For the text-containing cell, return its midpoint in (x, y) coordinate format. 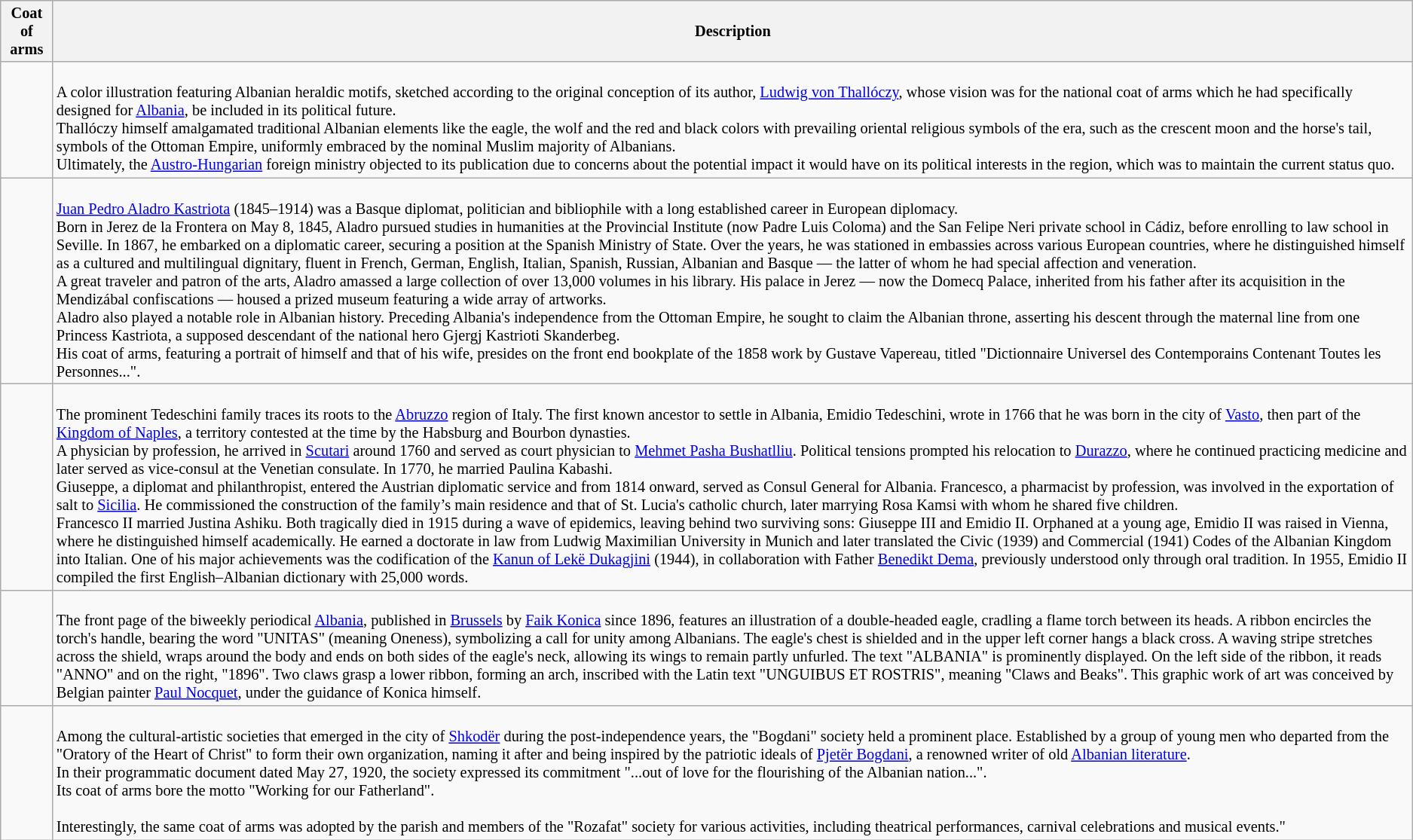
Description (732, 31)
Coat of arms (27, 31)
